Determine the (x, y) coordinate at the center of the cell enclosing the given text.  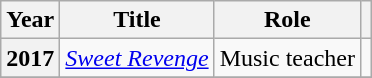
Role (287, 20)
Year (30, 20)
Sweet Revenge (137, 58)
Title (137, 20)
Music teacher (287, 58)
2017 (30, 58)
